Scan for the cell matching the given text and deliver its (x, y) coordinate at center. 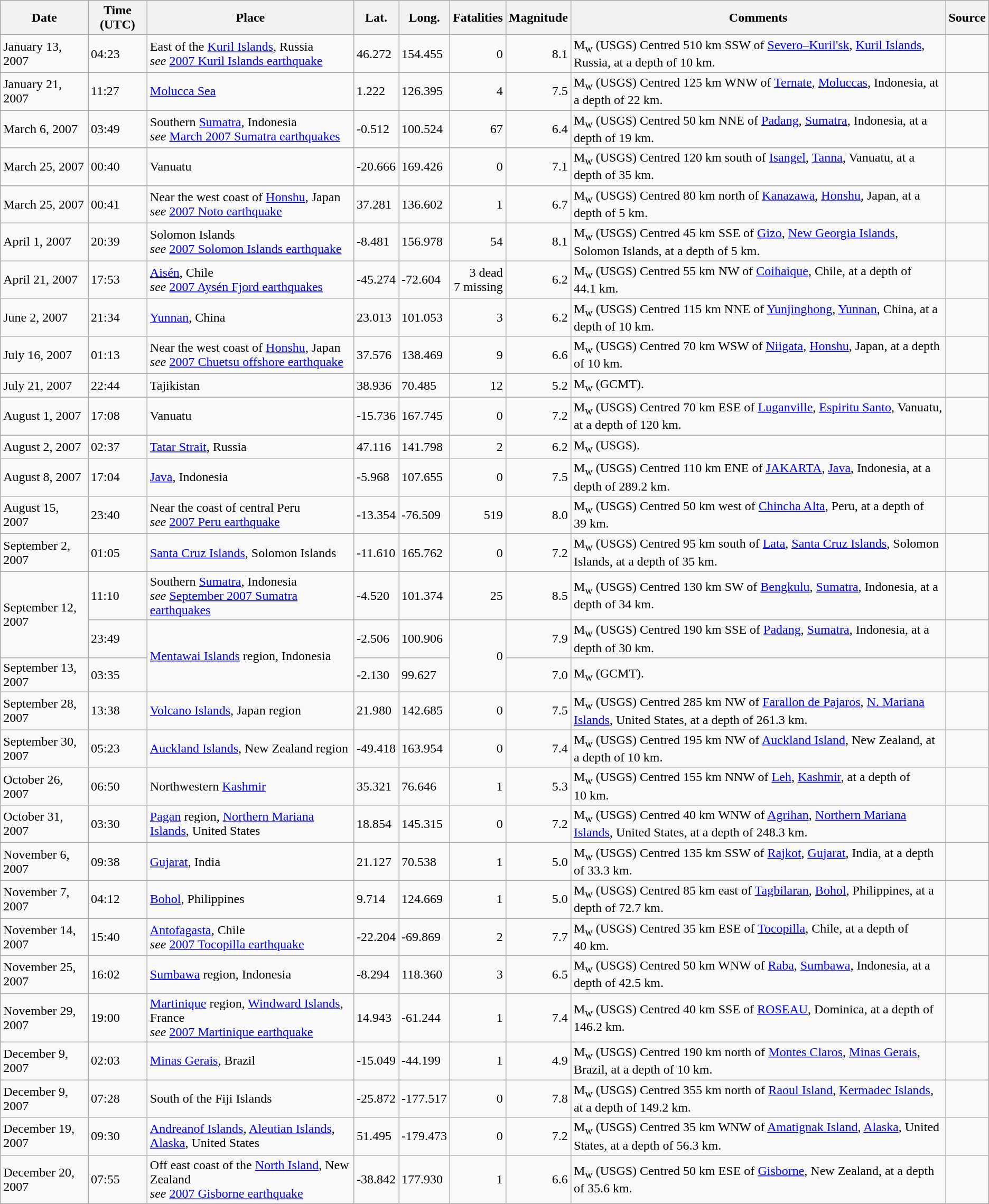
154.455 (425, 54)
70.538 (425, 862)
-177.517 (425, 1098)
167.745 (425, 416)
-72.604 (425, 280)
23:49 (117, 639)
November 14, 2007 (44, 937)
07:28 (117, 1098)
06:50 (117, 786)
-15.049 (376, 1060)
Molucca Sea (250, 91)
38.936 (376, 385)
November 29, 2007 (44, 1018)
Mw (USGS) Centred 50 km ESE of Gisborne, New Zealand, at a depth of 35.6 km. (758, 1179)
11:10 (117, 596)
01:13 (117, 355)
April 21, 2007 (44, 280)
December 20, 2007 (44, 1179)
145.315 (425, 824)
Tajikistan (250, 385)
15:40 (117, 937)
03:35 (117, 675)
-13.354 (376, 514)
6.7 (538, 204)
Mw (USGS) Centred 125 km WNW of Ternate, Moluccas, Indonesia, at a depth of 22 km. (758, 91)
4.9 (538, 1060)
November 6, 2007 (44, 862)
-0.512 (376, 129)
August 15, 2007 (44, 514)
-38.842 (376, 1179)
Northwestern Kashmir (250, 786)
Long. (425, 18)
04:12 (117, 899)
Mw (USGS) Centred 130 km SW of Bengkulu, Sumatra, Indonesia, at a depth of 34 km. (758, 596)
Antofagasta, Chilesee 2007 Tocopilla earthquake (250, 937)
Mw (USGS). (758, 447)
-8.294 (376, 975)
Mw (USGS) Centred 285 km NW of Farallon de Pajaros, N. Mariana Islands, United States, at a depth of 261.3 km. (758, 711)
100.524 (425, 129)
1.222 (376, 91)
Auckland Islands, New Zealand region (250, 749)
January 13, 2007 (44, 54)
March 6, 2007 (44, 129)
Near the west coast of Honshu, Japan see 2007 Chuetsu offshore earthquake (250, 355)
Off east coast of the North Island, New Zealand see 2007 Gisborne earthquake (250, 1179)
3 dead 7 missing (478, 280)
January 21, 2007 (44, 91)
163.954 (425, 749)
July 16, 2007 (44, 355)
-49.418 (376, 749)
Mw (USGS) Centred 115 km NNE of Yunjinghong, Yunnan, China, at a depth of 10 km. (758, 317)
Mentawai Islands region, Indonesia (250, 656)
7.0 (538, 675)
142.685 (425, 711)
169.426 (425, 167)
9.714 (376, 899)
07:55 (117, 1179)
Mw (USGS) Centred 35 km ESE of Tocopilla, Chile, at a depth of 40 km. (758, 937)
25 (478, 596)
8.0 (538, 514)
Mw (USGS) Centred 110 km ENE of JAKARTA, Java, Indonesia, at a depth of 289.2 km. (758, 477)
519 (478, 514)
46.272 (376, 54)
03:30 (117, 824)
99.627 (425, 675)
107.655 (425, 477)
70.485 (425, 385)
September 28, 2007 (44, 711)
03:49 (117, 129)
136.602 (425, 204)
Time (UTC) (117, 18)
7.7 (538, 937)
76.646 (425, 786)
Place (250, 18)
-179.473 (425, 1136)
Aisén, Chile see 2007 Aysén Fjord earthquakes (250, 280)
16:02 (117, 975)
6.5 (538, 975)
165.762 (425, 552)
Mw (USGS) Centred 45 km SSE of Gizo, New Georgia Islands, Solomon Islands, at a depth of 5 km. (758, 242)
August 8, 2007 (44, 477)
17:08 (117, 416)
October 31, 2007 (44, 824)
Southern Sumatra, Indonesiasee September 2007 Sumatra earthquakes (250, 596)
Mw (USGS) Centred 355 km north of Raoul Island, Kermadec Islands, at a depth of 149.2 km. (758, 1098)
01:05 (117, 552)
100.906 (425, 639)
September 2, 2007 (44, 552)
11:27 (117, 91)
Mw (USGS) Centred 95 km south of Lata, Santa Cruz Islands, Solomon Islands, at a depth of 35 km. (758, 552)
-22.204 (376, 937)
-45.274 (376, 280)
51.495 (376, 1136)
-2.506 (376, 639)
21.980 (376, 711)
35.321 (376, 786)
September 30, 2007 (44, 749)
Fatalities (478, 18)
13:38 (117, 711)
Near the coast of central Peru see 2007 Peru earthquake (250, 514)
177.930 (425, 1179)
17:53 (117, 280)
4 (478, 91)
101.053 (425, 317)
124.669 (425, 899)
Mw (USGS) Centred 190 km SSE of Padang, Sumatra, Indonesia, at a depth of 30 km. (758, 639)
December 19, 2007 (44, 1136)
Mw (USGS) Centred 80 km north of Kanazawa, Honshu, Japan, at a depth of 5 km. (758, 204)
-20.666 (376, 167)
Comments (758, 18)
East of the Kuril Islands, Russia see 2007 Kuril Islands earthquake (250, 54)
Mw (USGS) Centred 50 km WNW of Raba, Sumbawa, Indonesia, at a depth of 42.5 km. (758, 975)
-25.872 (376, 1098)
April 1, 2007 (44, 242)
June 2, 2007 (44, 317)
37.281 (376, 204)
November 25, 2007 (44, 975)
July 21, 2007 (44, 385)
05:23 (117, 749)
-69.869 (425, 937)
138.469 (425, 355)
Southern Sumatra, Indonesia see March 2007 Sumatra earthquakes (250, 129)
04:23 (117, 54)
09:30 (117, 1136)
Tatar Strait, Russia (250, 447)
21:34 (117, 317)
September 12, 2007 (44, 615)
17:04 (117, 477)
Mw (USGS) Centred 70 km ESE of Luganville, Espiritu Santo, Vanuatu, at a depth of 120 km. (758, 416)
8.5 (538, 596)
02:03 (117, 1060)
November 7, 2007 (44, 899)
-8.481 (376, 242)
Volcano Islands, Japan region (250, 711)
14.943 (376, 1018)
Mw (USGS) Centred 195 km NW of Auckland Island, New Zealand, at a depth of 10 km. (758, 749)
-11.610 (376, 552)
118.360 (425, 975)
20:39 (117, 242)
Santa Cruz Islands, Solomon Islands (250, 552)
Source (967, 18)
-4.520 (376, 596)
Mw (USGS) Centred 85 km east of Tagbilaran, Bohol, Philippines, at a depth of 72.7 km. (758, 899)
5.2 (538, 385)
Yunnan, China (250, 317)
Mw (USGS) Centred 135 km SSW of Rajkot, Gujarat, India, at a depth of 33.3 km. (758, 862)
00:40 (117, 167)
156.978 (425, 242)
00:41 (117, 204)
-76.509 (425, 514)
Magnitude (538, 18)
12 (478, 385)
Gujarat, India (250, 862)
-44.199 (425, 1060)
Mw (USGS) Centred 120 km south of Isangel, Tanna, Vanuatu, at a depth of 35 km. (758, 167)
47.116 (376, 447)
02:37 (117, 447)
Sumbawa region, Indonesia (250, 975)
19:00 (117, 1018)
Mw (USGS) Centred 155 km NNW of Leh, Kashmir, at a depth of 10 km. (758, 786)
October 26, 2007 (44, 786)
Andreanof Islands, Aleutian Islands, Alaska, United States (250, 1136)
Mw (USGS) Centred 40 km SSE of ROSEAU, Dominica, at a depth of 146.2 km. (758, 1018)
6.4 (538, 129)
101.374 (425, 596)
Mw (USGS) Centred 40 km WNW of Agrihan, Northern Mariana Islands, United States, at a depth of 248.3 km. (758, 824)
Java, Indonesia (250, 477)
23.013 (376, 317)
Lat. (376, 18)
Martinique region, Windward Islands, France see 2007 Martinique earthquake (250, 1018)
67 (478, 129)
18.854 (376, 824)
126.395 (425, 91)
August 1, 2007 (44, 416)
54 (478, 242)
23:40 (117, 514)
-2.130 (376, 675)
141.798 (425, 447)
Solomon Islands see 2007 Solomon Islands earthquake (250, 242)
August 2, 2007 (44, 447)
Mw (USGS) Centred 50 km west of Chincha Alta, Peru, at a depth of 39 km. (758, 514)
Mw (USGS) Centred 510 km SSW of Severo–Kuril'sk, Kuril Islands, Russia, at a depth of 10 km. (758, 54)
-5.968 (376, 477)
7.1 (538, 167)
7.9 (538, 639)
7.8 (538, 1098)
22:44 (117, 385)
Bohol, Philippines (250, 899)
Minas Gerais, Brazil (250, 1060)
Date (44, 18)
5.3 (538, 786)
Near the west coast of Honshu, Japan see 2007 Noto earthquake (250, 204)
Pagan region, Northern Mariana Islands, United States (250, 824)
September 13, 2007 (44, 675)
09:38 (117, 862)
Mw (USGS) Centred 55 km NW of Coihaique, Chile, at a depth of 44.1 km. (758, 280)
South of the Fiji Islands (250, 1098)
Mw (USGS) Centred 50 km NNE of Padang, Sumatra, Indonesia, at a depth of 19 km. (758, 129)
37.576 (376, 355)
Mw (USGS) Centred 35 km WNW of Amatignak Island, Alaska, United States, at a depth of 56.3 km. (758, 1136)
-15.736 (376, 416)
Mw (USGS) Centred 70 km WSW of Niigata, Honshu, Japan, at a depth of 10 km. (758, 355)
Mw (USGS) Centred 190 km north of Montes Claros, Minas Gerais, Brazil, at a depth of 10 km. (758, 1060)
9 (478, 355)
-61.244 (425, 1018)
21.127 (376, 862)
